Return the (X, Y) coordinate for the center point of the cell that contains the specified text.  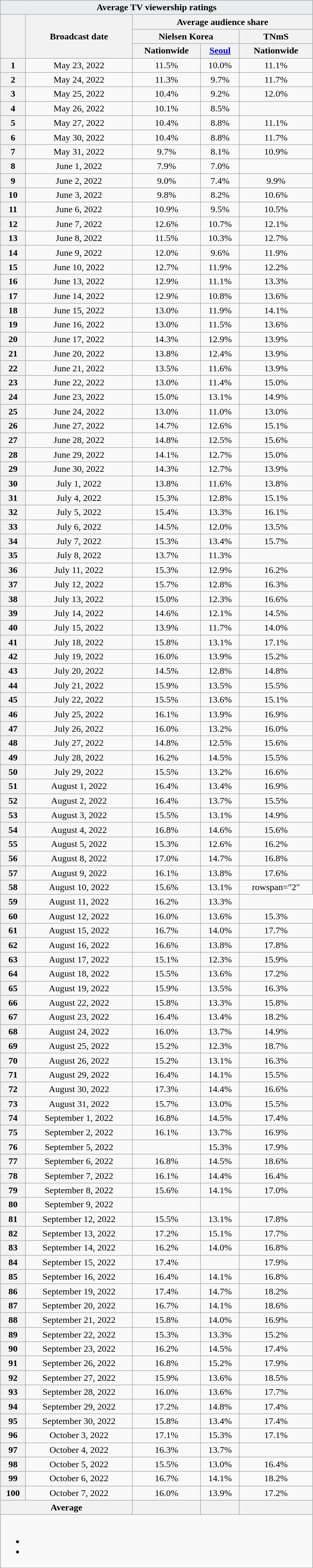
20 (13, 339)
October 5, 2022 (79, 1464)
10.0% (220, 65)
June 16, 2022 (79, 325)
21 (13, 354)
47 (13, 729)
May 23, 2022 (79, 65)
35 (13, 556)
9.2% (220, 94)
May 24, 2022 (79, 80)
May 30, 2022 (79, 137)
September 6, 2022 (79, 1161)
18.5% (276, 1378)
September 30, 2022 (79, 1421)
September 9, 2022 (79, 1205)
May 25, 2022 (79, 94)
53 (13, 815)
31 (13, 498)
65 (13, 988)
8 (13, 166)
57 (13, 873)
66 (13, 1003)
June 24, 2022 (79, 411)
October 7, 2022 (79, 1493)
10.5% (276, 210)
Average audience share (222, 22)
September 2, 2022 (79, 1133)
10 (13, 195)
July 27, 2022 (79, 743)
July 4, 2022 (79, 498)
90 (13, 1349)
June 27, 2022 (79, 426)
June 6, 2022 (79, 210)
46 (13, 714)
July 12, 2022 (79, 584)
August 8, 2022 (79, 858)
45 (13, 700)
October 6, 2022 (79, 1479)
June 1, 2022 (79, 166)
August 31, 2022 (79, 1104)
61 (13, 931)
June 15, 2022 (79, 310)
85 (13, 1277)
28 (13, 455)
22 (13, 368)
36 (13, 570)
86 (13, 1291)
10.7% (220, 224)
38 (13, 599)
10.8% (220, 296)
7 (13, 152)
June 2, 2022 (79, 181)
7.0% (220, 166)
37 (13, 584)
August 24, 2022 (79, 1031)
June 20, 2022 (79, 354)
July 11, 2022 (79, 570)
30 (13, 484)
Average TV viewership ratings (156, 8)
7.9% (166, 166)
August 18, 2022 (79, 974)
71 (13, 1075)
34 (13, 541)
12.4% (220, 354)
89 (13, 1334)
July 18, 2022 (79, 642)
June 23, 2022 (79, 397)
May 27, 2022 (79, 123)
77 (13, 1161)
91 (13, 1363)
70 (13, 1060)
June 28, 2022 (79, 440)
94 (13, 1407)
July 29, 2022 (79, 772)
2 (13, 80)
17 (13, 296)
27 (13, 440)
June 29, 2022 (79, 455)
rowspan="2" (276, 887)
58 (13, 887)
18.7% (276, 1046)
8.1% (220, 152)
63 (13, 959)
October 4, 2022 (79, 1450)
September 8, 2022 (79, 1190)
96 (13, 1435)
August 17, 2022 (79, 959)
75 (13, 1133)
4 (13, 108)
August 9, 2022 (79, 873)
August 25, 2022 (79, 1046)
July 28, 2022 (79, 757)
September 5, 2022 (79, 1147)
August 5, 2022 (79, 844)
July 19, 2022 (79, 657)
August 15, 2022 (79, 931)
100 (13, 1493)
August 26, 2022 (79, 1060)
67 (13, 1017)
July 25, 2022 (79, 714)
July 26, 2022 (79, 729)
Broadcast date (79, 36)
50 (13, 772)
September 16, 2022 (79, 1277)
September 14, 2022 (79, 1248)
99 (13, 1479)
83 (13, 1248)
24 (13, 397)
15.4% (166, 512)
September 13, 2022 (79, 1233)
June 3, 2022 (79, 195)
97 (13, 1450)
19 (13, 325)
July 14, 2022 (79, 613)
June 21, 2022 (79, 368)
80 (13, 1205)
May 26, 2022 (79, 108)
69 (13, 1046)
August 1, 2022 (79, 786)
11.0% (220, 411)
Average (66, 1507)
54 (13, 829)
September 23, 2022 (79, 1349)
September 1, 2022 (79, 1118)
8.5% (220, 108)
73 (13, 1104)
17.3% (166, 1089)
September 19, 2022 (79, 1291)
September 26, 2022 (79, 1363)
10.6% (276, 195)
16 (13, 282)
56 (13, 858)
August 23, 2022 (79, 1017)
9.5% (220, 210)
40 (13, 628)
September 20, 2022 (79, 1305)
60 (13, 916)
September 21, 2022 (79, 1320)
July 21, 2022 (79, 685)
9.8% (166, 195)
July 5, 2022 (79, 512)
July 7, 2022 (79, 541)
9 (13, 181)
64 (13, 974)
August 10, 2022 (79, 887)
June 17, 2022 (79, 339)
26 (13, 426)
23 (13, 382)
18 (13, 310)
5 (13, 123)
August 4, 2022 (79, 829)
82 (13, 1233)
September 7, 2022 (79, 1176)
August 3, 2022 (79, 815)
92 (13, 1378)
September 22, 2022 (79, 1334)
August 19, 2022 (79, 988)
93 (13, 1392)
Seoul (220, 51)
33 (13, 527)
October 3, 2022 (79, 1435)
June 8, 2022 (79, 238)
August 30, 2022 (79, 1089)
49 (13, 757)
TNmS (276, 36)
7.4% (220, 181)
August 22, 2022 (79, 1003)
July 1, 2022 (79, 484)
September 12, 2022 (79, 1219)
48 (13, 743)
51 (13, 786)
June 30, 2022 (79, 469)
August 12, 2022 (79, 916)
Nielsen Korea (186, 36)
78 (13, 1176)
8.2% (220, 195)
14 (13, 253)
June 7, 2022 (79, 224)
13 (13, 238)
June 13, 2022 (79, 282)
August 11, 2022 (79, 902)
12 (13, 224)
September 15, 2022 (79, 1262)
September 28, 2022 (79, 1392)
June 14, 2022 (79, 296)
62 (13, 945)
32 (13, 512)
74 (13, 1118)
9.6% (220, 253)
July 13, 2022 (79, 599)
August 2, 2022 (79, 801)
59 (13, 902)
95 (13, 1421)
1 (13, 65)
43 (13, 671)
11 (13, 210)
81 (13, 1219)
July 15, 2022 (79, 628)
July 6, 2022 (79, 527)
3 (13, 94)
84 (13, 1262)
88 (13, 1320)
September 27, 2022 (79, 1378)
52 (13, 801)
10.3% (220, 238)
98 (13, 1464)
June 9, 2022 (79, 253)
9.0% (166, 181)
79 (13, 1190)
17.6% (276, 873)
June 22, 2022 (79, 382)
44 (13, 685)
25 (13, 411)
July 22, 2022 (79, 700)
9.9% (276, 181)
76 (13, 1147)
87 (13, 1305)
May 31, 2022 (79, 152)
August 16, 2022 (79, 945)
68 (13, 1031)
10.1% (166, 108)
29 (13, 469)
39 (13, 613)
55 (13, 844)
July 8, 2022 (79, 556)
41 (13, 642)
September 29, 2022 (79, 1407)
12.2% (276, 267)
6 (13, 137)
72 (13, 1089)
15 (13, 267)
July 20, 2022 (79, 671)
June 10, 2022 (79, 267)
11.4% (220, 382)
August 29, 2022 (79, 1075)
42 (13, 657)
